Search for the cell housing the specified text and yield its [x, y] center coordinate. 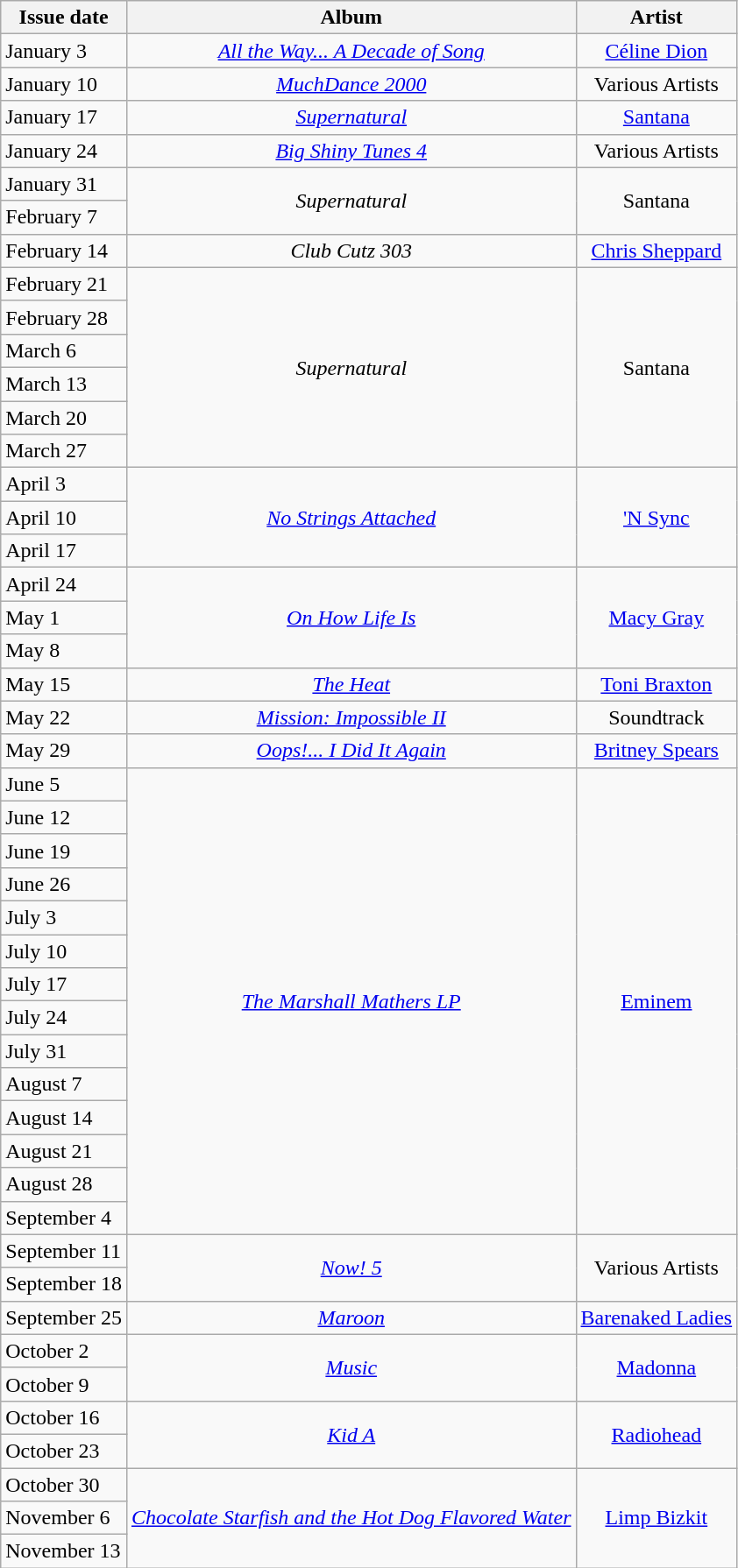
November 6 [64, 1518]
Limp Bizkit [656, 1518]
November 13 [64, 1551]
Mission: Impossible II [351, 717]
January 31 [64, 184]
March 20 [64, 418]
The Heat [351, 684]
July 24 [64, 1018]
Britney Spears [656, 751]
'N Sync [656, 518]
Maroon [351, 1317]
July 31 [64, 1051]
Céline Dion [656, 51]
Oops!... I Did It Again [351, 751]
October 9 [64, 1384]
May 29 [64, 751]
Soundtrack [656, 717]
July 17 [64, 985]
October 2 [64, 1351]
February 28 [64, 317]
January 3 [64, 51]
Chocolate Starfish and the Hot Dog Flavored Water [351, 1518]
April 10 [64, 518]
June 19 [64, 851]
Big Shiny Tunes 4 [351, 151]
May 15 [64, 684]
September 25 [64, 1317]
January 17 [64, 117]
June 5 [64, 784]
Eminem [656, 1000]
February 21 [64, 284]
October 23 [64, 1451]
June 26 [64, 884]
September 4 [64, 1218]
March 13 [64, 384]
The Marshall Mathers LP [351, 1000]
May 8 [64, 651]
Issue date [64, 18]
Album [351, 18]
August 21 [64, 1151]
Barenaked Ladies [656, 1317]
August 14 [64, 1118]
July 3 [64, 917]
August 28 [64, 1184]
Chris Sheppard [656, 251]
No Strings Attached [351, 518]
July 10 [64, 950]
October 16 [64, 1417]
Toni Braxton [656, 684]
May 1 [64, 618]
Macy Gray [656, 618]
August 7 [64, 1084]
June 12 [64, 817]
On How Life Is [351, 618]
Artist [656, 18]
September 11 [64, 1251]
March 6 [64, 350]
Kid A [351, 1434]
October 30 [64, 1485]
May 22 [64, 717]
February 7 [64, 217]
April 17 [64, 551]
MuchDance 2000 [351, 84]
Music [351, 1367]
All the Way... A Decade of Song [351, 51]
February 14 [64, 251]
January 10 [64, 84]
January 24 [64, 151]
Radiohead [656, 1434]
April 24 [64, 584]
September 18 [64, 1284]
Madonna [656, 1367]
March 27 [64, 451]
April 3 [64, 484]
Now! 5 [351, 1268]
Club Cutz 303 [351, 251]
